Scan for the cell matching the given text and deliver its [X, Y] coordinate at center. 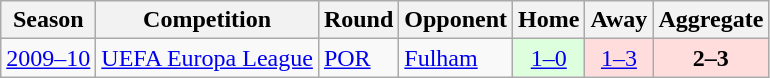
Home [549, 20]
1–3 [619, 58]
POR [358, 58]
Aggregate [711, 20]
Opponent [456, 20]
Fulham [456, 58]
1–0 [549, 58]
Away [619, 20]
Round [358, 20]
2009–10 [48, 58]
Competition [208, 20]
2–3 [711, 58]
UEFA Europa League [208, 58]
Season [48, 20]
